Output the (x, y) coordinate of the center of the cell containing the given text.  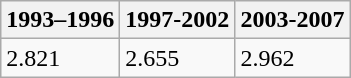
2.655 (178, 58)
1997-2002 (178, 20)
1993–1996 (60, 20)
2.962 (292, 58)
2.821 (60, 58)
2003-2007 (292, 20)
